Capture the cell that displays the provided text and extract its (x, y) central coordinate. 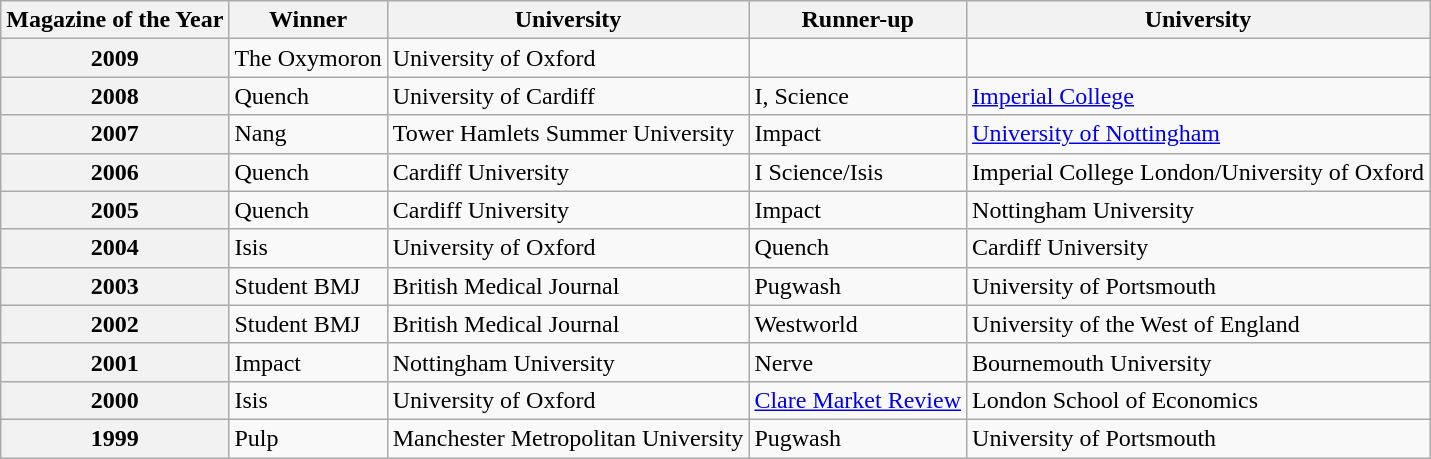
2006 (115, 172)
Magazine of the Year (115, 20)
2003 (115, 286)
Imperial College (1198, 96)
1999 (115, 438)
Runner-up (858, 20)
Nang (308, 134)
2004 (115, 248)
Winner (308, 20)
Nerve (858, 362)
2001 (115, 362)
University of Cardiff (568, 96)
2007 (115, 134)
I Science/Isis (858, 172)
Clare Market Review (858, 400)
University of Nottingham (1198, 134)
Pulp (308, 438)
2009 (115, 58)
Tower Hamlets Summer University (568, 134)
2008 (115, 96)
Imperial College London/University of Oxford (1198, 172)
2000 (115, 400)
University of the West of England (1198, 324)
The Oxymoron (308, 58)
I, Science (858, 96)
2005 (115, 210)
London School of Economics (1198, 400)
Westworld (858, 324)
2002 (115, 324)
Manchester Metropolitan University (568, 438)
Bournemouth University (1198, 362)
